For the text-containing cell, return its midpoint in (X, Y) coordinate format. 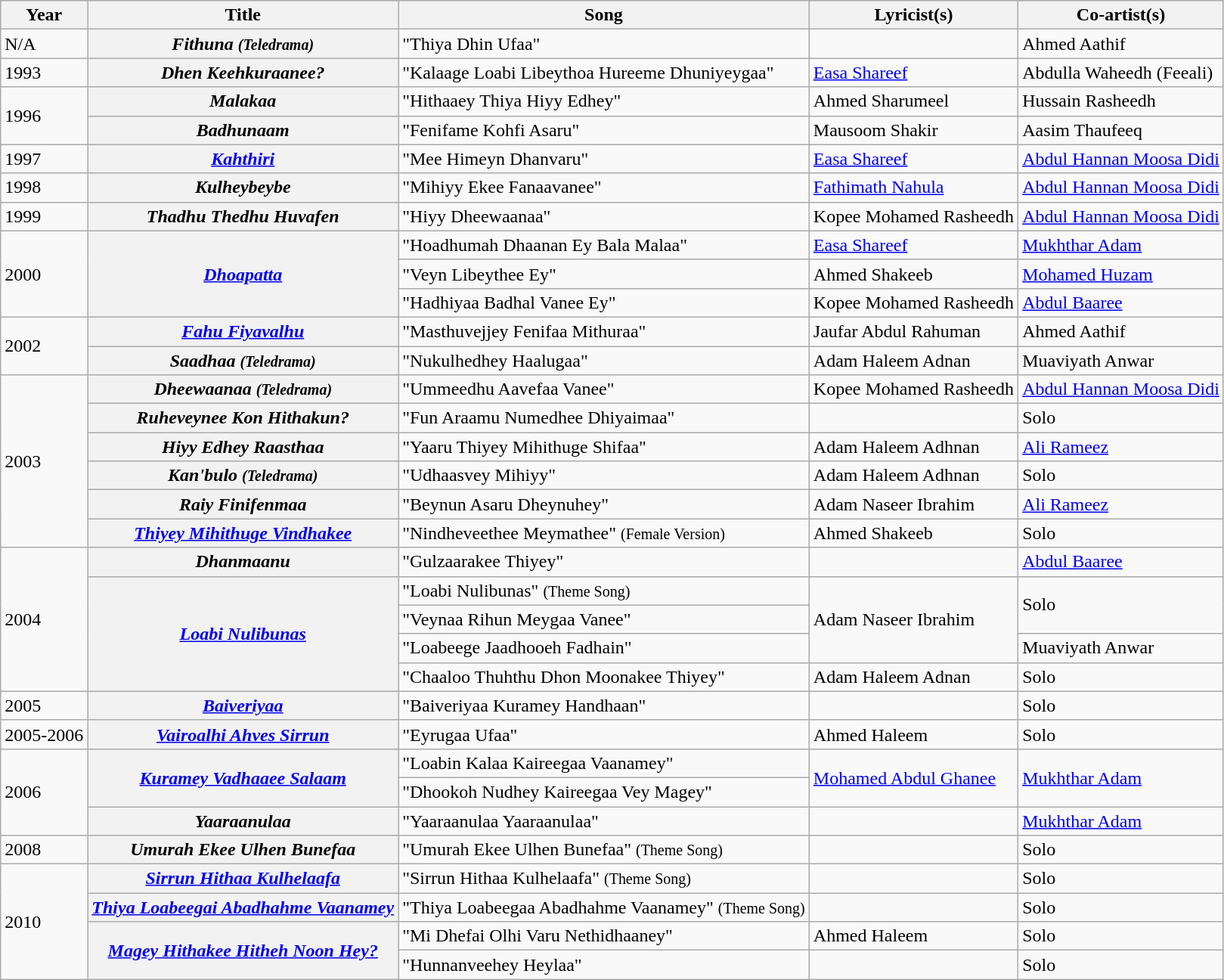
2010 (44, 922)
Kuramey Vadhaaee Salaam (243, 777)
2005-2006 (44, 734)
Saadhaa (Teledrama) (243, 361)
Vairoalhi Ahves Sirrun (243, 734)
"Loabeege Jaadhooeh Fadhain" (604, 648)
1997 (44, 159)
"Nukulhedhey Haalugaa" (604, 361)
"Udhaasvey Mihiyy" (604, 476)
Dhanmaanu (243, 562)
Sirrun Hithaa Kulhelaafa (243, 879)
"Thiya Loabeegaa Abadhahme Vaanamey" (Theme Song) (604, 907)
Dhoapatta (243, 274)
Abdulla Waheedh (Feeali) (1121, 73)
Mohamed Huzam (1121, 274)
"Mihiyy Ekee Fanaavanee" (604, 188)
"Hunnanveehey Heylaa" (604, 965)
Jaufar Abdul Rahuman (913, 331)
Baiveriyaa (243, 706)
"Chaaloo Thuhthu Dhon Moonakee Thiyey" (604, 677)
2005 (44, 706)
Fahu Fiyavalhu (243, 331)
Kahthiri (243, 159)
"Yaaraanulaa Yaaraanulaa" (604, 820)
2000 (44, 274)
Mausoom Shakir (913, 130)
Fithuna (Teledrama) (243, 44)
Ahmed Sharumeel (913, 101)
Mohamed Abdul Ghanee (913, 777)
Co-artist(s) (1121, 15)
2006 (44, 792)
"Yaaru Thiyey Mihithuge Shifaa" (604, 447)
Thiya Loabeegai Abadhahme Vaanamey (243, 907)
"Sirrun Hithaa Kulhelaafa" (Theme Song) (604, 879)
"Gulzaarakee Thiyey" (604, 562)
Raiy Finifenmaa (243, 504)
Umurah Ekee Ulhen Bunefaa (243, 850)
"Hiyy Dheewaanaa" (604, 216)
Magey Hithakee Hitheh Noon Hey? (243, 951)
"Ummeedhu Aavefaa Vanee" (604, 389)
Song (604, 15)
"Hithaaey Thiya Hiyy Edhey" (604, 101)
2003 (44, 461)
Year (44, 15)
N/A (44, 44)
Loabi Nulibunas (243, 634)
"Thiya Dhin Ufaa" (604, 44)
"Eyrugaa Ufaa" (604, 734)
1999 (44, 216)
Title (243, 15)
Badhunaam (243, 130)
Thadhu Thedhu Huvafen (243, 216)
2002 (44, 346)
"Beynun Asaru Dheynuhey" (604, 504)
"Loabi Nulibunas" (Theme Song) (604, 591)
Dheewaanaa (Teledrama) (243, 389)
Malakaa (243, 101)
"Veynaa Rihun Meygaa Vanee" (604, 619)
"Veyn Libeythee Ey" (604, 274)
Hussain Rasheedh (1121, 101)
"Loabin Kalaa Kaireegaa Vaanamey" (604, 763)
"Nindheveethee Meymathee" (Female Version) (604, 533)
Fathimath Nahula (913, 188)
"Mi Dhefai Olhi Varu Nethidhaaney" (604, 936)
"Mee Himeyn Dhanvaru" (604, 159)
"Umurah Ekee Ulhen Bunefaa" (Theme Song) (604, 850)
"Baiveriyaa Kuramey Handhaan" (604, 706)
"Fenifame Kohfi Asaru" (604, 130)
Lyricist(s) (913, 15)
"Kalaage Loabi Libeythoa Hureeme Dhuniyeygaa" (604, 73)
"Dhookoh Nudhey Kaireegaa Vey Magey" (604, 792)
Dhen Keehkuraanee? (243, 73)
"Hadhiyaa Badhal Vanee Ey" (604, 302)
"Masthuvejjey Fenifaa Mithuraa" (604, 331)
Aasim Thaufeeq (1121, 130)
Kan'bulo (Teledrama) (243, 476)
Thiyey Mihithuge Vindhakee (243, 533)
"Hoadhumah Dhaanan Ey Bala Malaa" (604, 245)
Ruheveynee Kon Hithakun? (243, 418)
Hiyy Edhey Raasthaa (243, 447)
Kulheybeybe (243, 188)
Yaaraanulaa (243, 820)
1993 (44, 73)
1998 (44, 188)
1996 (44, 116)
"Fun Araamu Numedhee Dhiyaimaa" (604, 418)
2008 (44, 850)
2004 (44, 619)
